Return [X, Y] of the center of cell containing provided text 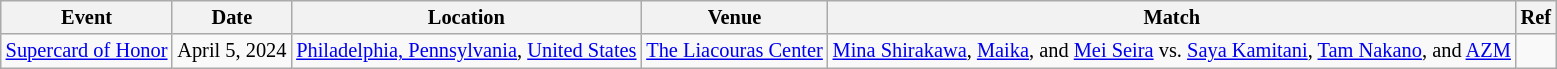
The Liacouras Center [734, 51]
Match [1172, 17]
Location [466, 17]
Philadelphia, Pennsylvania, United States [466, 51]
Ref [1536, 17]
Date [232, 17]
Supercard of Honor [87, 51]
Mina Shirakawa, Maika, and Mei Seira vs. Saya Kamitani, Tam Nakano, and AZM [1172, 51]
April 5, 2024 [232, 51]
Venue [734, 17]
Event [87, 17]
